Identify which cell holds the provided text, then report its [x, y] central coordinate. 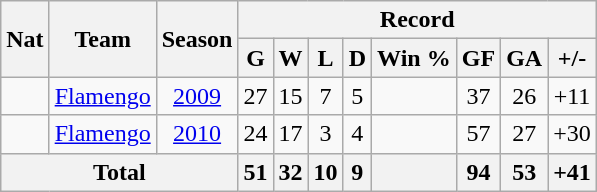
+41 [572, 172]
Win % [414, 58]
2009 [197, 96]
GA [524, 58]
GF [478, 58]
51 [256, 172]
10 [326, 172]
5 [357, 96]
+/- [572, 58]
Team [102, 39]
53 [524, 172]
7 [326, 96]
D [357, 58]
26 [524, 96]
2010 [197, 134]
4 [357, 134]
G [256, 58]
W [290, 58]
L [326, 58]
3 [326, 134]
32 [290, 172]
Record [417, 20]
Nat [25, 39]
17 [290, 134]
15 [290, 96]
+30 [572, 134]
57 [478, 134]
Season [197, 39]
94 [478, 172]
9 [357, 172]
+11 [572, 96]
Total [120, 172]
37 [478, 96]
24 [256, 134]
